For the text-containing cell, return its midpoint in (X, Y) coordinate format. 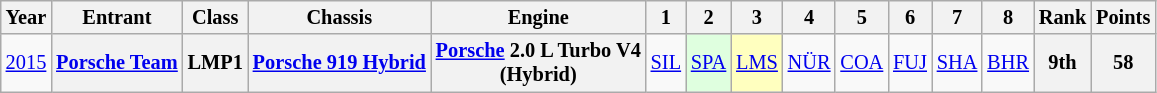
Engine (538, 17)
58 (1123, 63)
2 (708, 17)
2015 (26, 63)
5 (862, 17)
1 (666, 17)
Porsche 2.0 L Turbo V4(Hybrid) (538, 63)
FUJ (910, 63)
Class (216, 17)
LMS (757, 63)
3 (757, 17)
SPA (708, 63)
SHA (957, 63)
Year (26, 17)
Porsche Team (116, 63)
Rank (1062, 17)
4 (810, 17)
BHR (1008, 63)
Porsche 919 Hybrid (340, 63)
LMP1 (216, 63)
9th (1062, 63)
Chassis (340, 17)
NÜR (810, 63)
6 (910, 17)
Entrant (116, 17)
7 (957, 17)
Points (1123, 17)
SIL (666, 63)
8 (1008, 17)
COA (862, 63)
